Determine the [x, y] coordinate at the center of the cell enclosing the given text.  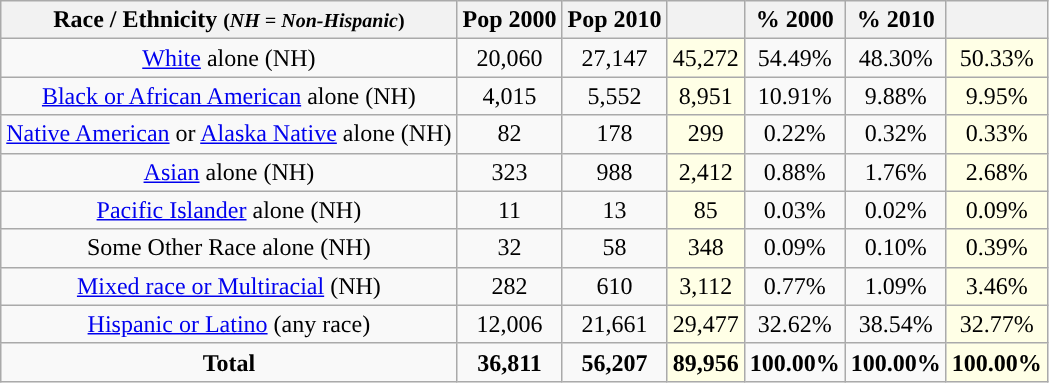
Native American or Alaska Native alone (NH) [229, 134]
2.68% [996, 172]
Total [229, 362]
0.32% [896, 134]
5,552 [614, 96]
0.22% [794, 134]
323 [510, 172]
299 [706, 134]
% 2000 [794, 20]
32.62% [794, 324]
1.76% [896, 172]
Black or African American alone (NH) [229, 96]
21,661 [614, 324]
38.54% [896, 324]
348 [706, 248]
0.02% [896, 210]
58 [614, 248]
0.77% [794, 286]
82 [510, 134]
0.88% [794, 172]
0.03% [794, 210]
Pop 2000 [510, 20]
% 2010 [896, 20]
0.33% [996, 134]
12,006 [510, 324]
Asian alone (NH) [229, 172]
56,207 [614, 362]
9.88% [896, 96]
11 [510, 210]
Some Other Race alone (NH) [229, 248]
2,412 [706, 172]
988 [614, 172]
27,147 [614, 58]
32 [510, 248]
3.46% [996, 286]
50.33% [996, 58]
0.10% [896, 248]
45,272 [706, 58]
54.49% [794, 58]
13 [614, 210]
3,112 [706, 286]
10.91% [794, 96]
48.30% [896, 58]
89,956 [706, 362]
Pacific Islander alone (NH) [229, 210]
8,951 [706, 96]
36,811 [510, 362]
1.09% [896, 286]
4,015 [510, 96]
20,060 [510, 58]
Mixed race or Multiracial (NH) [229, 286]
32.77% [996, 324]
178 [614, 134]
Hispanic or Latino (any race) [229, 324]
610 [614, 286]
White alone (NH) [229, 58]
Race / Ethnicity (NH = Non-Hispanic) [229, 20]
282 [510, 286]
0.39% [996, 248]
Pop 2010 [614, 20]
29,477 [706, 324]
85 [706, 210]
9.95% [996, 96]
